Extract the [X, Y] coordinate from the center of the cell holding the provided text.  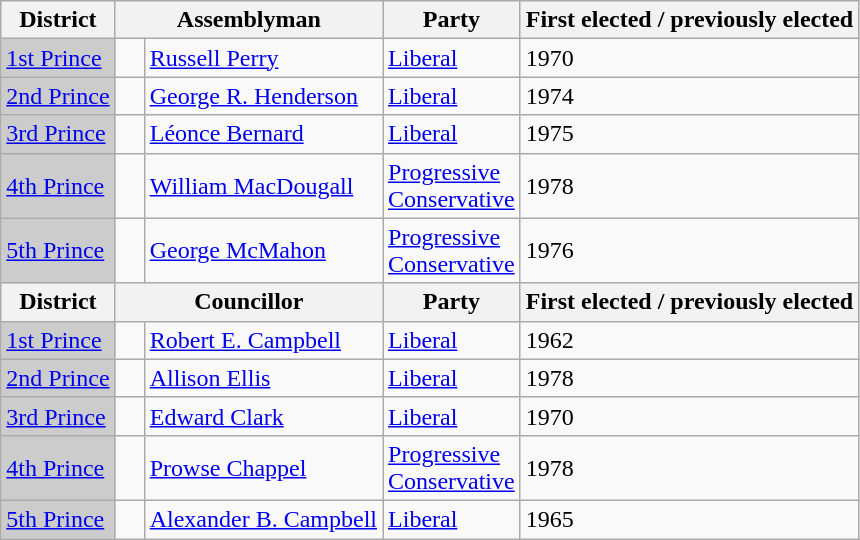
Prowse Chappel [263, 468]
1976 [690, 250]
Assemblyman [248, 20]
Russell Perry [263, 58]
1962 [690, 340]
William MacDougall [263, 186]
1974 [690, 96]
1975 [690, 134]
George R. Henderson [263, 96]
Councillor [248, 302]
Robert E. Campbell [263, 340]
George McMahon [263, 250]
Edward Clark [263, 416]
Alexander B. Campbell [263, 519]
Allison Ellis [263, 378]
1965 [690, 519]
Léonce Bernard [263, 134]
